Determine the [X, Y] coordinate at the center of the cell enclosing the given text.  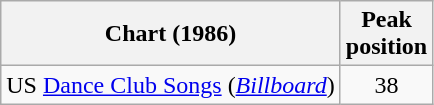
Chart (1986) [171, 34]
US Dance Club Songs (Billboard) [171, 85]
Peakposition [386, 34]
38 [386, 85]
